Return the (x, y) coordinate for the center point of the cell that contains the specified text.  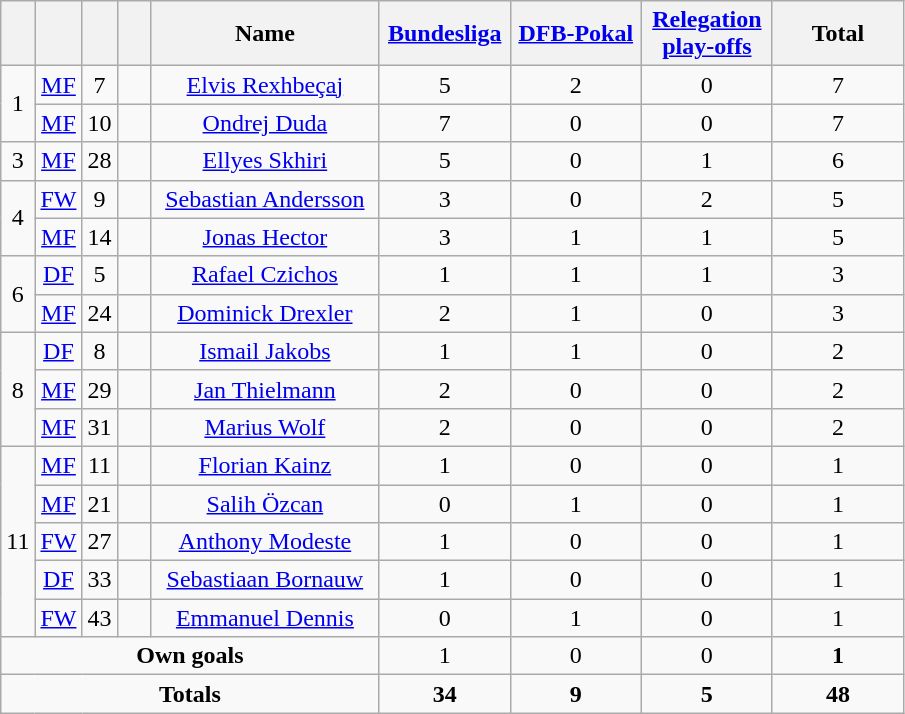
Marius Wolf (266, 427)
34 (444, 694)
Salih Özcan (266, 503)
Name (266, 34)
Jonas Hector (266, 237)
31 (100, 427)
Total (838, 34)
Florian Kainz (266, 465)
Bundesliga (444, 34)
Elvis Rexhbeçaj (266, 85)
Ondrej Duda (266, 123)
Rafael Czichos (266, 275)
33 (100, 580)
Anthony Modeste (266, 542)
48 (838, 694)
Dominick Drexler (266, 313)
Ellyes Skhiri (266, 161)
Jan Thielmann (266, 389)
28 (100, 161)
21 (100, 503)
29 (100, 389)
Emmanuel Dennis (266, 618)
Totals (190, 694)
43 (100, 618)
Sebastian Andersson (266, 199)
Own goals (190, 656)
14 (100, 237)
DFB-Pokal (576, 34)
27 (100, 542)
Sebastiaan Bornauw (266, 580)
Relegation play-offs (706, 34)
24 (100, 313)
10 (100, 123)
Ismail Jakobs (266, 351)
4 (18, 218)
